Provide the [X, Y] coordinate of the cell's center where the given text is located.  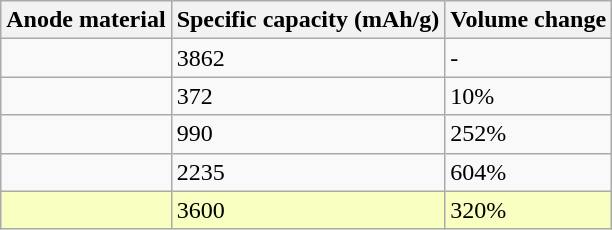
3862 [308, 58]
990 [308, 134]
Volume change [528, 20]
252% [528, 134]
- [528, 58]
604% [528, 172]
3600 [308, 210]
10% [528, 96]
372 [308, 96]
Anode material [86, 20]
320% [528, 210]
2235 [308, 172]
Specific capacity (mAh/g) [308, 20]
